Return the (x, y) coordinate for the center point of the cell that contains the specified text.  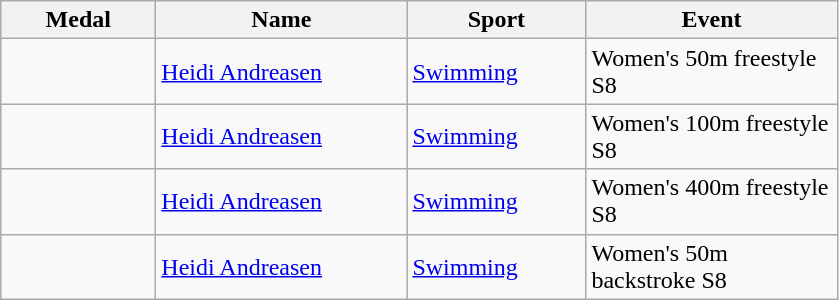
Women's 50m backstroke S8 (712, 266)
Women's 100m freestyle S8 (712, 136)
Event (712, 20)
Women's 400m freestyle S8 (712, 202)
Medal (78, 20)
Sport (496, 20)
Name (282, 20)
Women's 50m freestyle S8 (712, 72)
